Determine the (X, Y) coordinate at the center of the cell enclosing the given text.  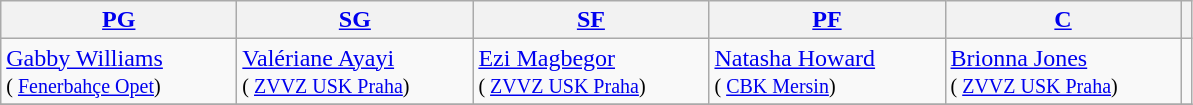
SF (591, 20)
Ezi Magbegor( ZVVZ USK Praha) (591, 72)
PF (827, 20)
Brionna Jones( ZVVZ USK Praha) (1063, 72)
SG (355, 20)
C (1063, 20)
Gabby Williams( Fenerbahçe Opet) (119, 72)
PG (119, 20)
Natasha Howard( CBK Mersin) (827, 72)
Valériane Ayayi( ZVVZ USK Praha) (355, 72)
